Identify which cell holds the provided text, then report its (x, y) central coordinate. 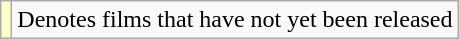
Denotes films that have not yet been released (235, 20)
